Detect which cell encompasses the target text, then output its [x, y] center coordinate. 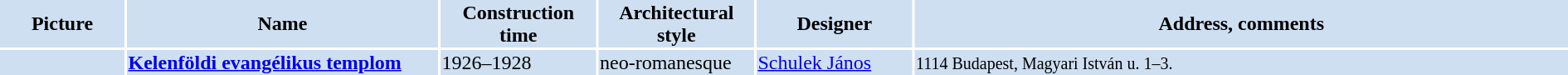
Picture [62, 23]
Architectural style [677, 23]
Designer [835, 23]
Name [282, 23]
Construction time [519, 23]
neo-romanesque [677, 62]
Schulek János [835, 62]
Address, comments [1241, 23]
1926–1928 [519, 62]
Kelenföldi evangélikus templom [282, 62]
1114 Budapest, Magyari István u. 1–3. [1241, 62]
